For the text-containing cell, return its midpoint in (X, Y) coordinate format. 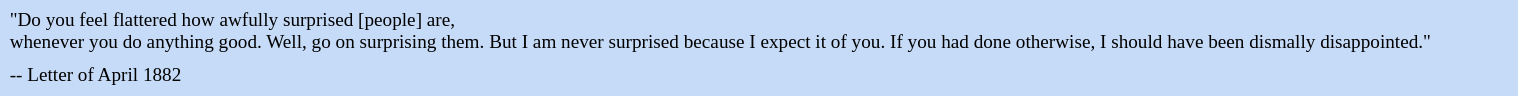
-- Letter of April 1882 (759, 76)
